Return [x, y] of the center of cell containing provided text 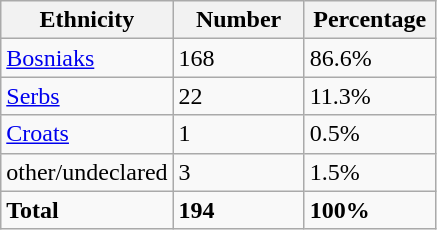
194 [238, 210]
168 [238, 58]
100% [370, 210]
1 [238, 134]
3 [238, 172]
1.5% [370, 172]
Total [87, 210]
Croats [87, 134]
other/undeclared [87, 172]
Ethnicity [87, 20]
Percentage [370, 20]
0.5% [370, 134]
22 [238, 96]
Bosniaks [87, 58]
Number [238, 20]
11.3% [370, 96]
Serbs [87, 96]
86.6% [370, 58]
